Determine the (X, Y) coordinate at the center of the cell enclosing the given text.  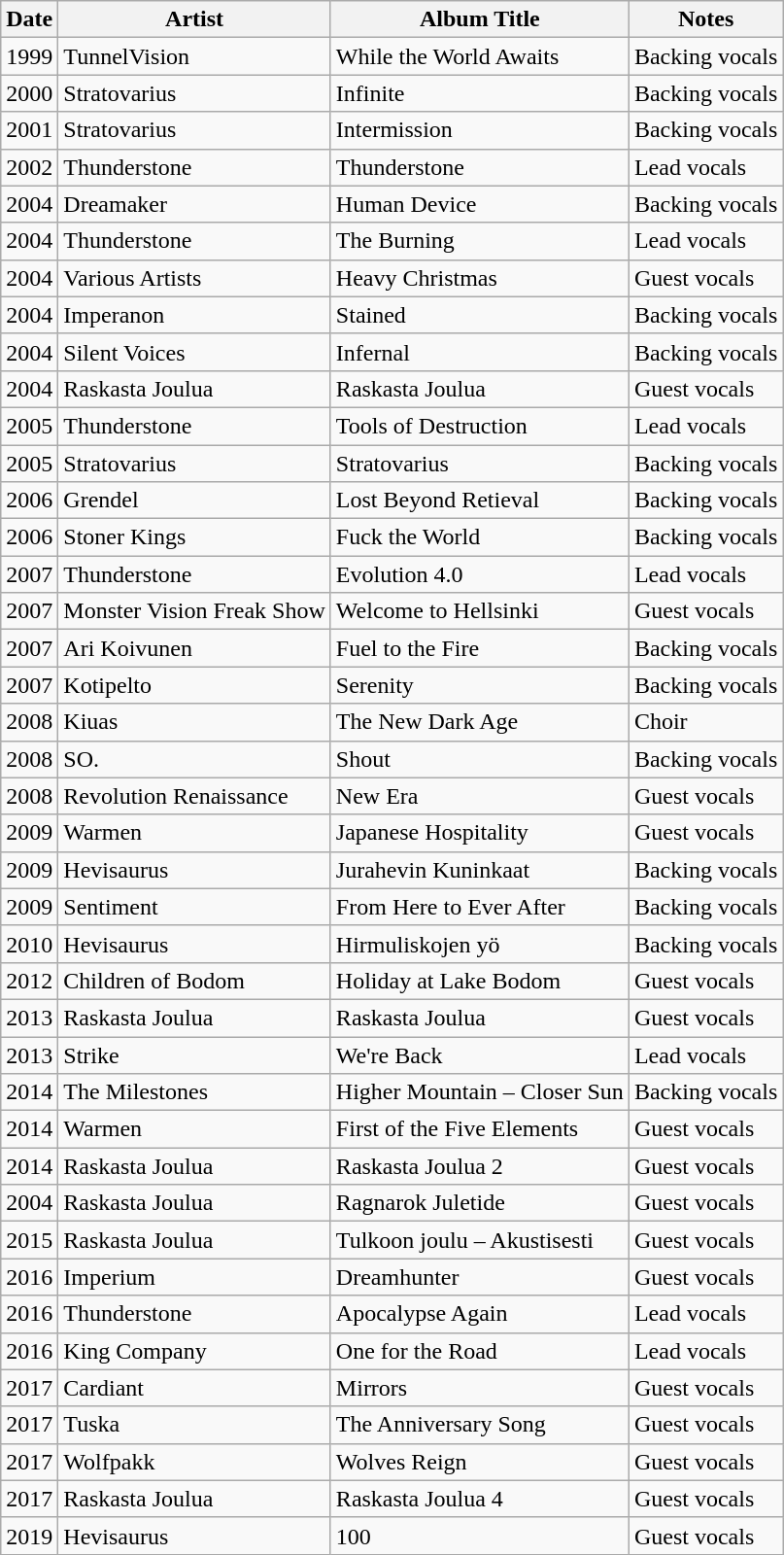
Mirrors (480, 1388)
Welcome to Hellsinki (480, 611)
Ragnarok Juletide (480, 1203)
100 (480, 1536)
Japanese Hospitality (480, 833)
Heavy Christmas (480, 278)
Infinite (480, 93)
Kotipelto (194, 685)
Intermission (480, 130)
Higher Mountain – Closer Sun (480, 1092)
Tools of Destruction (480, 426)
2019 (29, 1536)
1999 (29, 56)
Ari Koivunen (194, 648)
Tuska (194, 1425)
Tulkoon joulu – Akustisesti (480, 1240)
Various Artists (194, 278)
We're Back (480, 1054)
Stained (480, 315)
Children of Bodom (194, 981)
SO. (194, 759)
Kiuas (194, 722)
Date (29, 19)
2012 (29, 981)
Shout (480, 759)
The Milestones (194, 1092)
2015 (29, 1240)
Imperanon (194, 315)
Monster Vision Freak Show (194, 611)
Hirmuliskojen yö (480, 944)
Apocalypse Again (480, 1314)
Fuck the World (480, 537)
Fuel to the Fire (480, 648)
Evolution 4.0 (480, 574)
First of the Five Elements (480, 1129)
Dreamhunter (480, 1277)
Lost Beyond Retieval (480, 501)
Raskasta Joulua 2 (480, 1166)
2001 (29, 130)
King Company (194, 1351)
Artist (194, 19)
While the World Awaits (480, 56)
Notes (705, 19)
The Anniversary Song (480, 1425)
Strike (194, 1054)
Revolution Renaissance (194, 796)
Sentiment (194, 907)
Choir (705, 722)
Silent Voices (194, 352)
Cardiant (194, 1388)
Wolfpakk (194, 1462)
From Here to Ever After (480, 907)
The New Dark Age (480, 722)
Stoner Kings (194, 537)
Jurahevin Kuninkaat (480, 870)
2000 (29, 93)
Dreamaker (194, 204)
TunnelVision (194, 56)
The Burning (480, 241)
Serenity (480, 685)
Album Title (480, 19)
One for the Road (480, 1351)
Grendel (194, 501)
New Era (480, 796)
2002 (29, 167)
Infernal (480, 352)
Raskasta Joulua 4 (480, 1499)
2010 (29, 944)
Holiday at Lake Bodom (480, 981)
Imperium (194, 1277)
Wolves Reign (480, 1462)
Human Device (480, 204)
